Pinpoint the cell where the given text exists, returning its [x, y] midpoint coordinate. 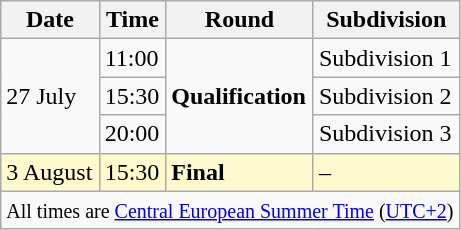
Round [240, 20]
Subdivision 3 [386, 134]
All times are Central European Summer Time (UTC+2) [230, 210]
Subdivision [386, 20]
20:00 [132, 134]
Subdivision 1 [386, 58]
Qualification [240, 96]
27 July [50, 96]
– [386, 172]
Final [240, 172]
Date [50, 20]
Time [132, 20]
3 August [50, 172]
11:00 [132, 58]
Subdivision 2 [386, 96]
